Capture the cell that displays the provided text and extract its (X, Y) central coordinate. 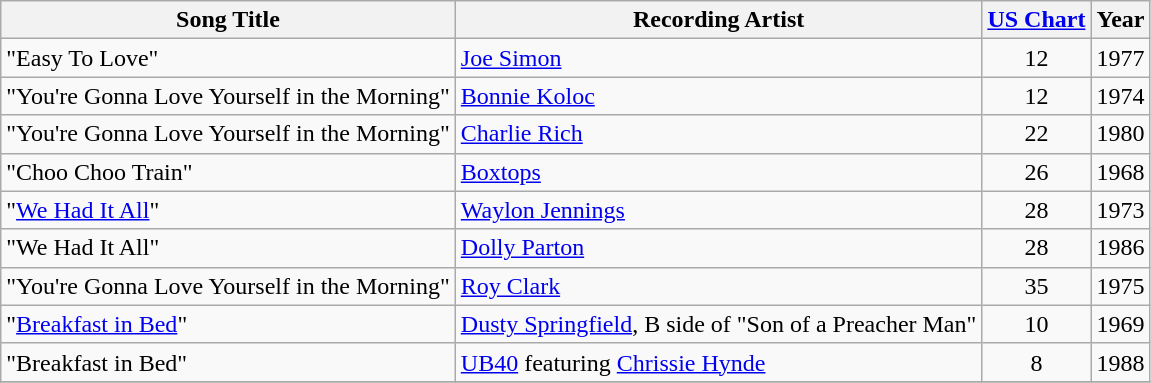
35 (1036, 286)
Recording Artist (718, 20)
1980 (1120, 134)
UB40 featuring Chrissie Hynde (718, 362)
1968 (1120, 172)
22 (1036, 134)
Dusty Springfield, B side of "Son of a Preacher Man" (718, 324)
1988 (1120, 362)
Roy Clark (718, 286)
1969 (1120, 324)
Charlie Rich (718, 134)
Year (1120, 20)
1973 (1120, 210)
1977 (1120, 58)
US Chart (1036, 20)
1975 (1120, 286)
"Easy To Love" (228, 58)
"Choo Choo Train" (228, 172)
10 (1036, 324)
Bonnie Koloc (718, 96)
8 (1036, 362)
Waylon Jennings (718, 210)
26 (1036, 172)
Song Title (228, 20)
1986 (1120, 248)
Joe Simon (718, 58)
Dolly Parton (718, 248)
1974 (1120, 96)
Boxtops (718, 172)
